Provide the (X, Y) coordinate of the cell's center where the given text is located.  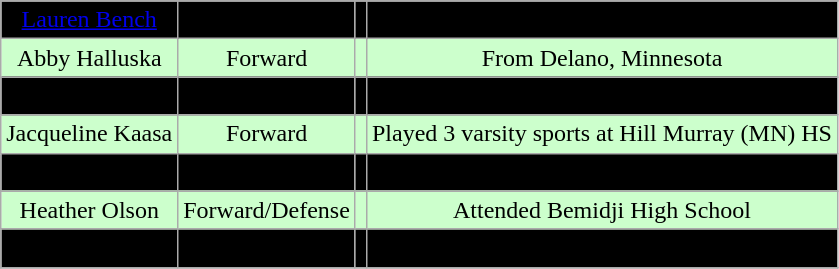
Abby Halluska (90, 58)
Briana Jorde (90, 96)
Haley Mack (90, 172)
Played 3 varsity sports at Hill Murray (MN) HS (602, 134)
Attended Burnsville (MN) High School (602, 20)
Member of the Minnesota Revolution (602, 172)
Lauren Bench (90, 20)
Heather Olson (90, 210)
Defense (267, 96)
Jacqueline Kaasa (90, 134)
Attended Bemidji High School (602, 210)
Goaltender (267, 20)
From Delano, Minnesota (602, 58)
Attended Hastings (MN) High School (602, 248)
Kaitlin Radke (90, 248)
Forward/Defense (267, 210)
Played For Thief River Falls HS (602, 96)
